Output the [X, Y] coordinate of the center of the cell containing the given text.  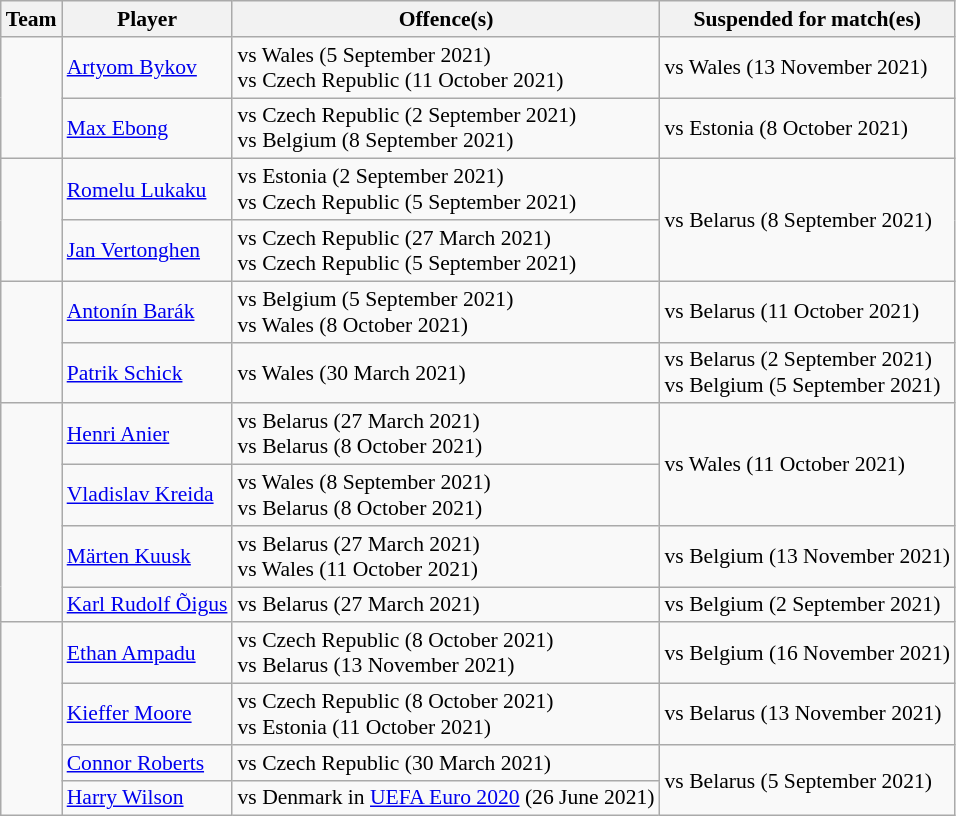
vs Belgium (2 September 2021) [808, 605]
Karl Rudolf Õigus [148, 605]
Patrik Schick [148, 372]
Team [32, 19]
Max Ebong [148, 128]
vs Czech Republic (30 March 2021) [446, 763]
Suspended for match(es) [808, 19]
vs Estonia (8 October 2021) [808, 128]
Ethan Ampadu [148, 654]
Offence(s) [446, 19]
Harry Wilson [148, 798]
vs Belarus (5 September 2021) [808, 780]
Player [148, 19]
vs Czech Republic (2 September 2021) vs Belgium (8 September 2021) [446, 128]
Henri Anier [148, 434]
vs Estonia (2 September 2021) vs Czech Republic (5 September 2021) [446, 190]
Connor Roberts [148, 763]
vs Czech Republic (27 March 2021) vs Czech Republic (5 September 2021) [446, 250]
vs Belarus (27 March 2021) [446, 605]
vs Belgium (5 September 2021) vs Wales (8 October 2021) [446, 312]
Vladislav Kreida [148, 496]
vs Czech Republic (8 October 2021) vs Estonia (11 October 2021) [446, 714]
vs Wales (11 October 2021) [808, 465]
vs Denmark in UEFA Euro 2020 (26 June 2021) [446, 798]
vs Belarus (27 March 2021) vs Belarus (8 October 2021) [446, 434]
Märten Kuusk [148, 556]
vs Belarus (11 October 2021) [808, 312]
vs Belarus (2 September 2021)vs Belgium (5 September 2021) [808, 372]
vs Belarus (8 September 2021) [808, 220]
vs Wales (13 November 2021) [808, 68]
vs Czech Republic (8 October 2021) vs Belarus (13 November 2021) [446, 654]
vs Belarus (27 March 2021) vs Wales (11 October 2021) [446, 556]
Kieffer Moore [148, 714]
Jan Vertonghen [148, 250]
Antonín Barák [148, 312]
vs Wales (5 September 2021) vs Czech Republic (11 October 2021) [446, 68]
vs Wales (30 March 2021) [446, 372]
vs Belgium (13 November 2021) [808, 556]
Romelu Lukaku [148, 190]
vs Belarus (13 November 2021) [808, 714]
vs Belgium (16 November 2021) [808, 654]
vs Wales (8 September 2021) vs Belarus (8 October 2021) [446, 496]
Artyom Bykov [148, 68]
